Scan for the cell matching the given text and deliver its (X, Y) coordinate at center. 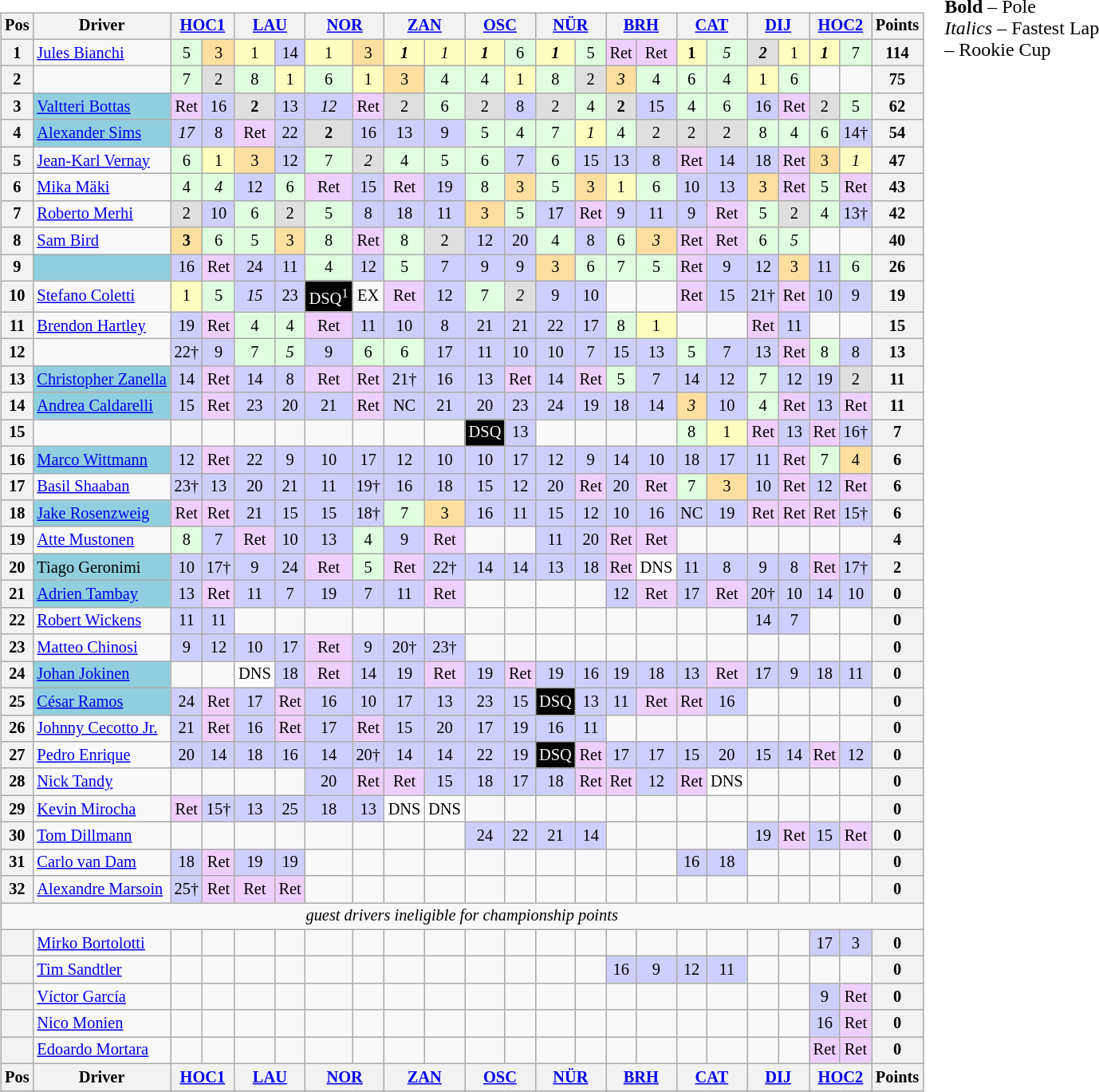
Atte Mustonen (101, 540)
27 (17, 755)
114 (897, 53)
Johnny Cecotto Jr. (101, 728)
Mirko Bortolotti (101, 943)
Tim Sandtler (101, 970)
EX (368, 297)
guest drivers ineligible for championship points (462, 917)
43 (897, 187)
DSQ1 (329, 297)
54 (897, 133)
Andrea Caldarelli (101, 406)
Adrien Tambay (101, 594)
25† (187, 889)
Brendon Hartley (101, 325)
Alexander Sims (101, 133)
18† (368, 514)
62 (897, 107)
Jean-Karl Vernay (101, 160)
Valtteri Bottas (101, 107)
29 (17, 809)
Sam Bird (101, 241)
Víctor García (101, 997)
Alexandre Marsoin (101, 889)
César Ramos (101, 701)
Mika Mäki (101, 187)
Nick Tandy (101, 782)
32 (17, 889)
Pedro Enrique (101, 755)
Carlo van Dam (101, 862)
Jules Bianchi (101, 53)
Matteo Chinosi (101, 648)
28 (17, 782)
14† (856, 133)
Tiago Geronimi (101, 567)
Stefano Coletti (101, 297)
42 (897, 214)
Nico Monien (101, 1023)
Roberto Merhi (101, 214)
19† (368, 487)
30 (17, 836)
Tom Dillmann (101, 836)
75 (897, 80)
Kevin Mirocha (101, 809)
16† (856, 433)
Johan Jokinen (101, 675)
Edoardo Mortara (101, 1051)
Robert Wickens (101, 621)
Basil Shaaban (101, 487)
Marco Wittmann (101, 459)
47 (897, 160)
Jake Rosenzweig (101, 514)
13† (856, 214)
Christopher Zanella (101, 379)
40 (897, 241)
31 (17, 862)
